Determine the [x, y] coordinate at the center of the cell enclosing the given text.  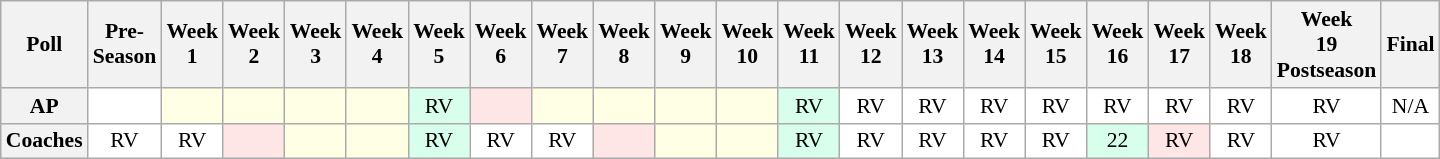
Week4 [377, 44]
Week6 [501, 44]
Week9 [686, 44]
Week8 [624, 44]
Week13 [933, 44]
22 [1118, 141]
Week3 [316, 44]
AP [44, 106]
Week5 [439, 44]
Week10 [748, 44]
Week18 [1241, 44]
Week15 [1056, 44]
Week16 [1118, 44]
Week12 [871, 44]
Week2 [254, 44]
Week19Postseason [1327, 44]
Week11 [809, 44]
Pre-Season [125, 44]
Week1 [192, 44]
Week14 [994, 44]
Week17 [1179, 44]
Coaches [44, 141]
Final [1410, 44]
N/A [1410, 106]
Week7 [562, 44]
Poll [44, 44]
